Locate the cell with the specified text and output its (x, y) center coordinate. 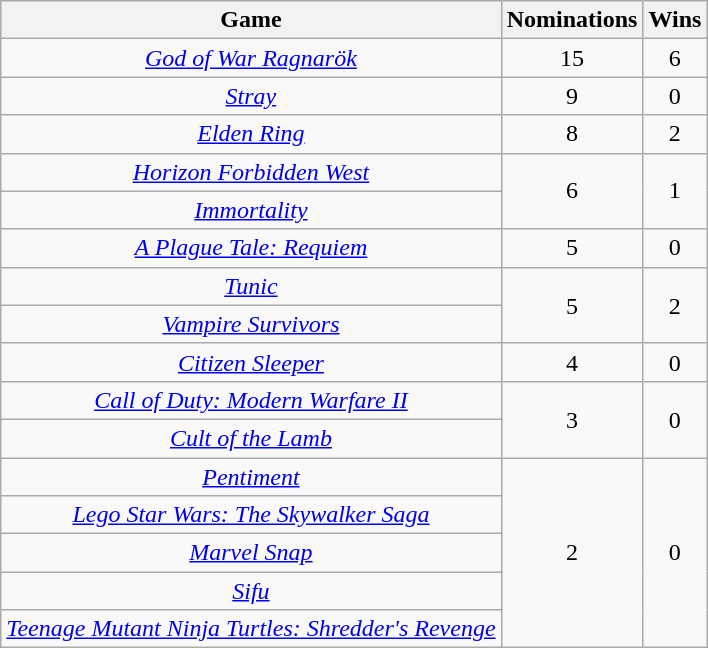
Game (251, 20)
Citizen Sleeper (251, 362)
Wins (675, 20)
15 (572, 58)
A Plague Tale: Requiem (251, 248)
Sifu (251, 591)
Tunic (251, 286)
Lego Star Wars: The Skywalker Saga (251, 515)
Elden Ring (251, 134)
Marvel Snap (251, 553)
Cult of the Lamb (251, 438)
Horizon Forbidden West (251, 172)
Nominations (572, 20)
1 (675, 191)
8 (572, 134)
4 (572, 362)
9 (572, 96)
Vampire Survivors (251, 324)
Stray (251, 96)
Immortality (251, 210)
3 (572, 419)
Teenage Mutant Ninja Turtles: Shredder's Revenge (251, 629)
Call of Duty: Modern Warfare II (251, 400)
God of War Ragnarök (251, 58)
Pentiment (251, 477)
